Provide the [X, Y] coordinate of the cell's center where the given text is located.  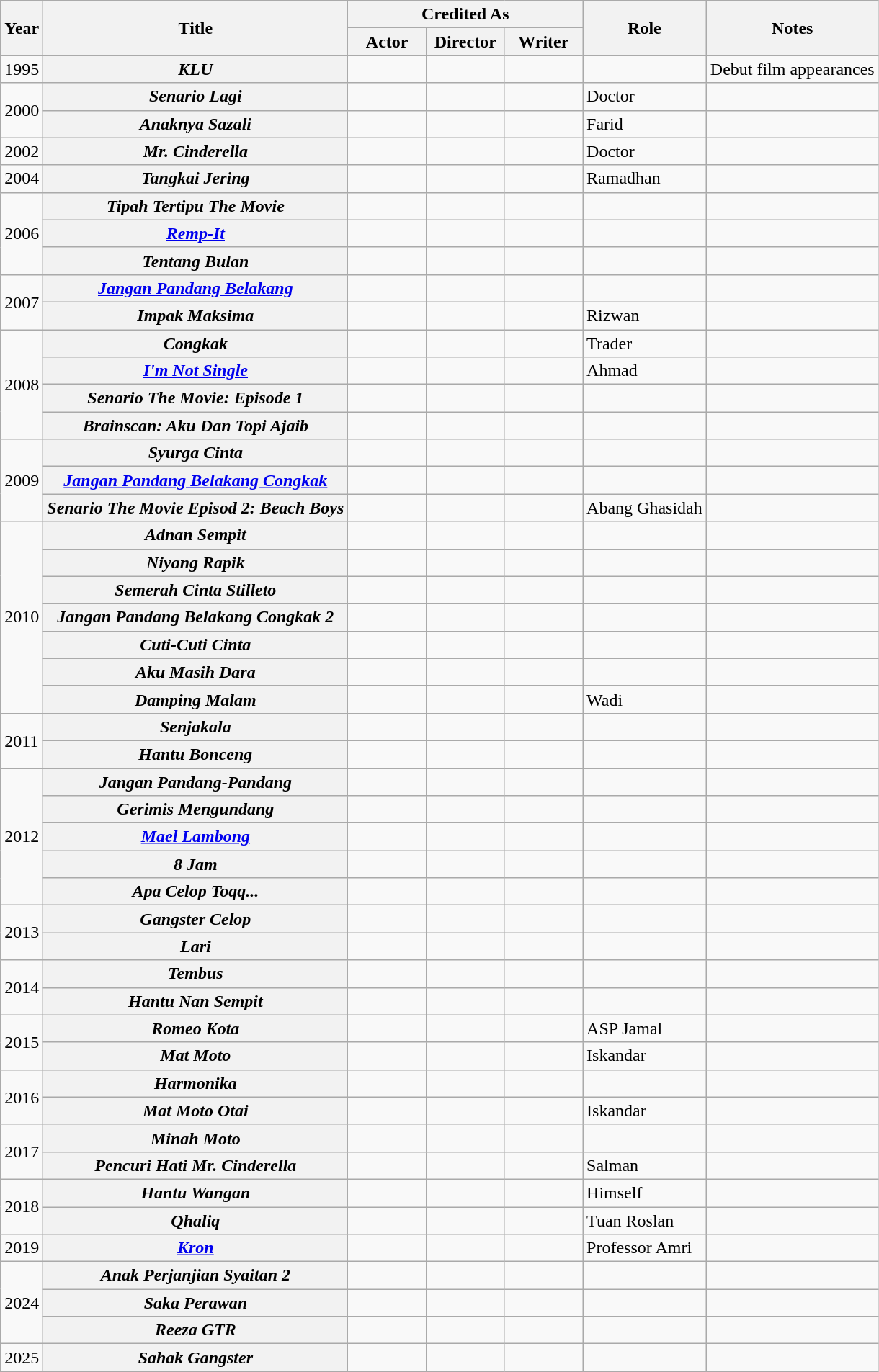
Damping Malam [196, 699]
Semerah Cinta Stilleto [196, 590]
8 Jam [196, 864]
Impak Maksima [196, 315]
Notes [793, 28]
2011 [22, 740]
Abang Ghasidah [645, 508]
Senjakala [196, 727]
2012 [22, 836]
Hantu Nan Sempit [196, 1001]
2010 [22, 617]
Senario The Movie: Episode 1 [196, 398]
Mael Lambong [196, 837]
Jangan Pandang-Pandang [196, 781]
I'm Not Single [196, 371]
2018 [22, 1206]
2007 [22, 302]
Tuan Roslan [645, 1221]
Tipah Tertipu The Movie [196, 206]
Mat Moto Otai [196, 1111]
2006 [22, 233]
Tentang Bulan [196, 261]
Director [465, 42]
Hantu Bonceng [196, 754]
Brainscan: Aku Dan Topi Ajaib [196, 426]
Senario The Movie Episod 2: Beach Boys [196, 508]
2016 [22, 1097]
Ramadhan [645, 179]
Tangkai Jering [196, 179]
Congkak [196, 344]
Anaknya Sazali [196, 124]
Rizwan [645, 315]
Minah Moto [196, 1138]
2002 [22, 151]
2024 [22, 1303]
1995 [22, 69]
Syurga Cinta [196, 453]
2017 [22, 1152]
Cuti-Cuti Cinta [196, 645]
Lari [196, 946]
Saka Perawan [196, 1303]
2000 [22, 110]
Niyang Rapik [196, 562]
Hantu Wangan [196, 1193]
Farid [645, 124]
2004 [22, 179]
Jangan Pandang Belakang Congkak [196, 480]
Tembus [196, 974]
Pencuri Hati Mr. Cinderella [196, 1165]
Mat Moto [196, 1056]
ASP Jamal [645, 1028]
Qhaliq [196, 1221]
Ahmad [645, 371]
Jangan Pandang Belakang [196, 288]
Aku Masih Dara [196, 672]
Gangster Celop [196, 919]
Wadi [645, 699]
Anak Perjanjian Syaitan 2 [196, 1275]
Debut film appearances [793, 69]
Senario Lagi [196, 97]
Gerimis Mengundang [196, 810]
Professor Amri [645, 1248]
Year [22, 28]
2013 [22, 933]
2009 [22, 480]
Salman [645, 1165]
KLU [196, 69]
Remp-It [196, 233]
Harmonika [196, 1083]
Credited As [465, 14]
Trader [645, 344]
Jangan Pandang Belakang Congkak 2 [196, 617]
Title [196, 28]
2019 [22, 1248]
2014 [22, 987]
Apa Celop Toqq... [196, 892]
Adnan Sempit [196, 535]
Reeza GTR [196, 1330]
2008 [22, 385]
Role [645, 28]
Kron [196, 1248]
Romeo Kota [196, 1028]
Writer [543, 42]
Sahak Gangster [196, 1358]
2015 [22, 1042]
Actor [388, 42]
Mr. Cinderella [196, 151]
Himself [645, 1193]
2025 [22, 1358]
